Extract the [X, Y] coordinate from the center of the cell holding the provided text.  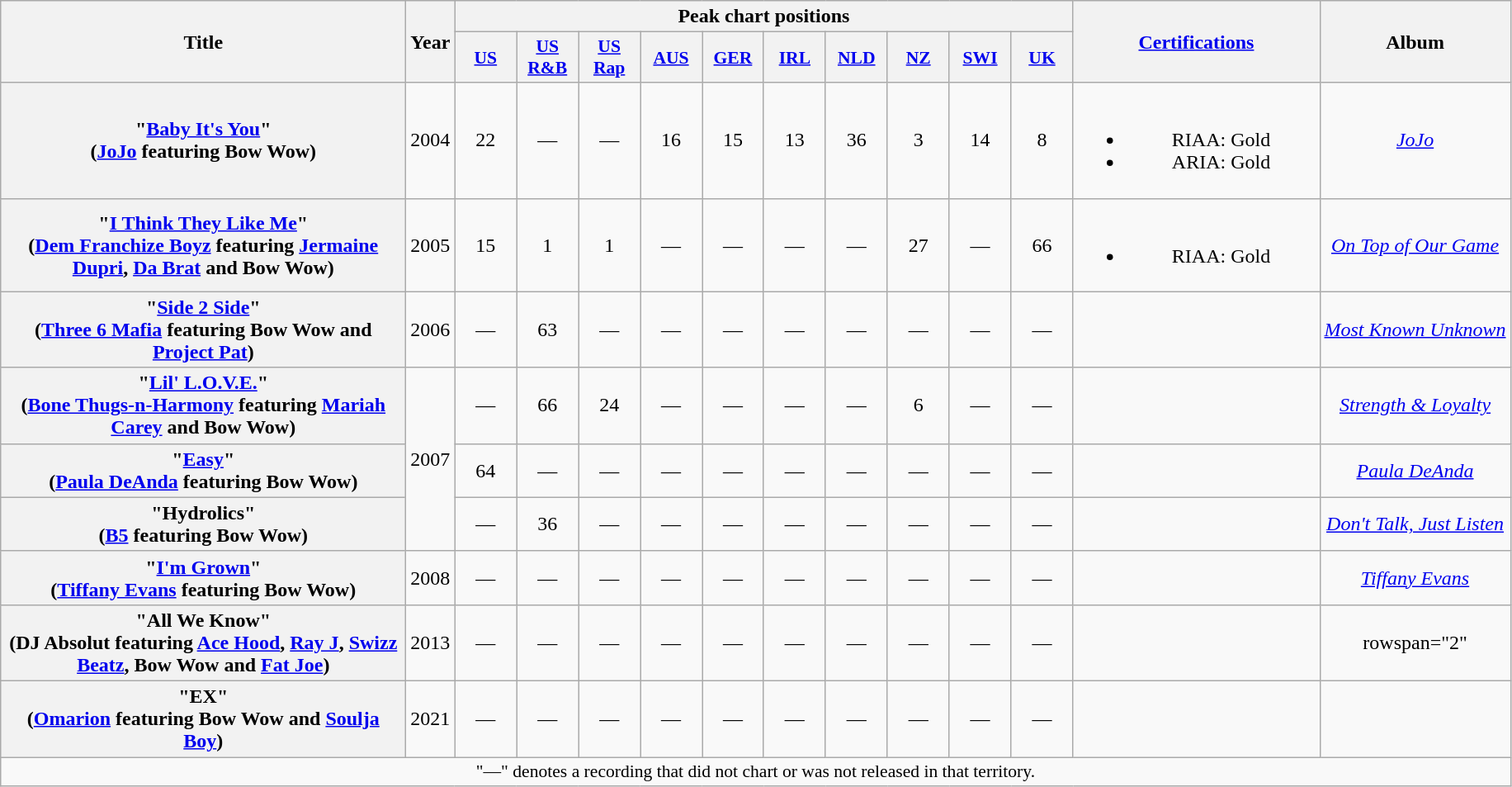
NLD [857, 58]
"Side 2 Side"(Three 6 Mafia featuring Bow Wow and Project Pat) [203, 329]
On Top of Our Game [1415, 244]
"Easy"(Paula DeAnda featuring Bow Wow) [203, 471]
Don't Talk, Just Listen [1415, 524]
27 [918, 244]
Most Known Unknown [1415, 329]
13 [794, 140]
"All We Know"(DJ Absolut featuring Ace Hood, Ray J, Swizz Beatz, Bow Wow and Fat Joe) [203, 642]
RIAA: Gold [1197, 244]
2004 [431, 140]
rowspan="2" [1415, 642]
63 [548, 329]
2005 [431, 244]
Strength & Loyalty [1415, 405]
GER [733, 58]
"—" denotes a recording that did not chart or was not released in that territory. [756, 771]
AUS [672, 58]
16 [672, 140]
14 [980, 140]
Tiffany Evans [1415, 578]
IRL [794, 58]
24 [609, 405]
"Lil' L.O.V.E."(Bone Thugs-n-Harmony featuring Mariah Carey and Bow Wow) [203, 405]
8 [1042, 140]
Year [431, 41]
Album [1415, 41]
2007 [431, 459]
Title [203, 41]
2008 [431, 578]
2006 [431, 329]
JoJo [1415, 140]
"Baby It's You"(JoJo featuring Bow Wow) [203, 140]
2013 [431, 642]
Paula DeAnda [1415, 471]
RIAA: GoldARIA: Gold [1197, 140]
SWI [980, 58]
22 [485, 140]
"I Think They Like Me"(Dem Franchize Boyz featuring Jermaine Dupri, Da Brat and Bow Wow) [203, 244]
NZ [918, 58]
6 [918, 405]
64 [485, 471]
"EX"(Omarion featuring Bow Wow and Soulja Boy) [203, 718]
US [485, 58]
Certifications [1197, 41]
2021 [431, 718]
3 [918, 140]
Peak chart positions [764, 17]
"Hydrolics"(B5 featuring Bow Wow) [203, 524]
US R&B [548, 58]
US Rap [609, 58]
UK [1042, 58]
"I'm Grown"(Tiffany Evans featuring Bow Wow) [203, 578]
